Detect which cell encompasses the target text, then output its [x, y] center coordinate. 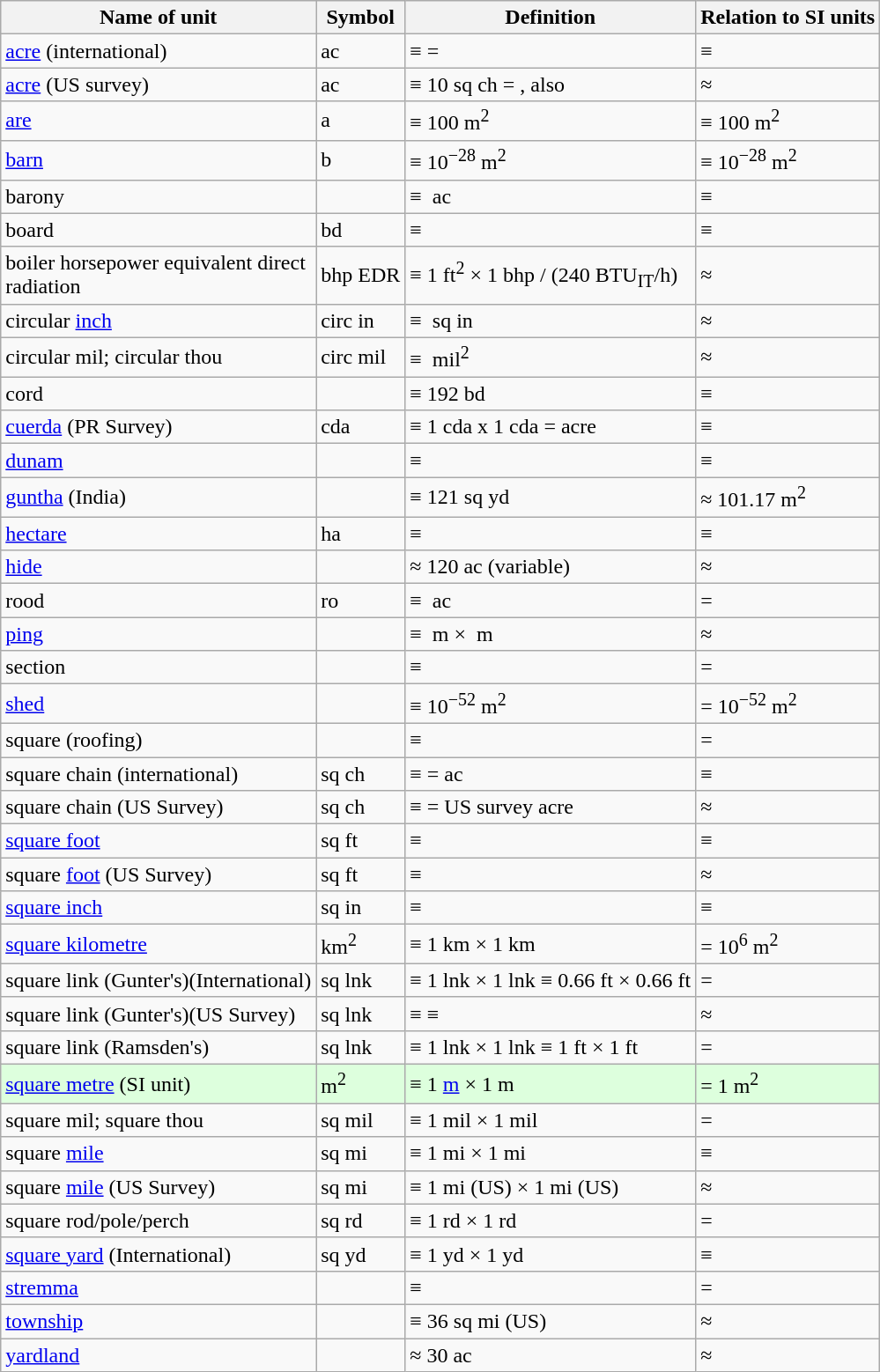
cda [361, 427]
≡ ≡ [551, 1014]
township [159, 1322]
square foot [159, 841]
≡ 1 mi × 1 mi [551, 1154]
boiler horsepower equivalent direct radiation [159, 275]
= 10−52 m2 [788, 704]
square yard (International) [159, 1254]
square metre (SI unit) [159, 1085]
sq rd [361, 1221]
m2 [361, 1085]
barn [159, 160]
ping [159, 634]
barony [159, 196]
square (roofing) [159, 740]
stremma [159, 1287]
section [159, 668]
square chain (international) [159, 774]
≡ = US survey acre [551, 808]
Name of unit [159, 18]
≡ 1 cda x 1 cda = acre [551, 427]
≡ = [551, 51]
≡ 10 sq ch = , also [551, 85]
≡ 192 bd [551, 394]
≡ m × m [551, 634]
shed [159, 704]
≡ 121 sq yd [551, 497]
≡ 1 lnk × 1 lnk ≡ 1 ft × 1 ft [551, 1048]
square mile [159, 1154]
sq mil [361, 1120]
≡ mil2 [551, 358]
square kilometre [159, 944]
ha [361, 534]
square chain (US Survey) [159, 808]
≡ = ac [551, 774]
≡ 1 rd × 1 rd [551, 1221]
cord [159, 394]
≡ sq in [551, 321]
bd [361, 230]
circ mil [361, 358]
Symbol [361, 18]
sq yd [361, 1254]
km2 [361, 944]
≡ 10−52 m2 [551, 704]
acre (US survey) [159, 85]
square mil; square thou [159, 1120]
guntha (India) [159, 497]
= 106 m2 [788, 944]
yardland [159, 1355]
≡ 1 yd × 1 yd [551, 1254]
≈ 101.17 m2 [788, 497]
circ in [361, 321]
square link (Gunter's)(US Survey) [159, 1014]
dunam [159, 461]
square link (Ramsden's) [159, 1048]
sq in [361, 908]
≈ 30 ac [551, 1355]
Relation to SI units [788, 18]
a [361, 122]
square rod/pole/perch [159, 1221]
Definition [551, 18]
board [159, 230]
circular inch [159, 321]
≡ 1 lnk × 1 lnk ≡ 0.66 ft × 0.66 ft [551, 980]
≡ 1 mil × 1 mil [551, 1120]
hide [159, 567]
≡ 1 m × 1 m [551, 1085]
b [361, 160]
square inch [159, 908]
bhp EDR [361, 275]
are [159, 122]
ro [361, 601]
circular mil; circular thou [159, 358]
≈ 120 ac (variable) [551, 567]
= 1 m2 [788, 1085]
square link (Gunter's)(International) [159, 980]
≡ 1 ft2 × 1 bhp / (240 BTUIT/h) [551, 275]
rood [159, 601]
≡ 36 sq mi (US) [551, 1322]
acre (international) [159, 51]
square foot (US Survey) [159, 874]
≡ 1 mi (US) × 1 mi (US) [551, 1187]
cuerda (PR Survey) [159, 427]
hectare [159, 534]
square mile (US Survey) [159, 1187]
≡ 1 km × 1 km [551, 944]
